Find where the given text appears and provide that cell's center as [X, Y] coordinate. 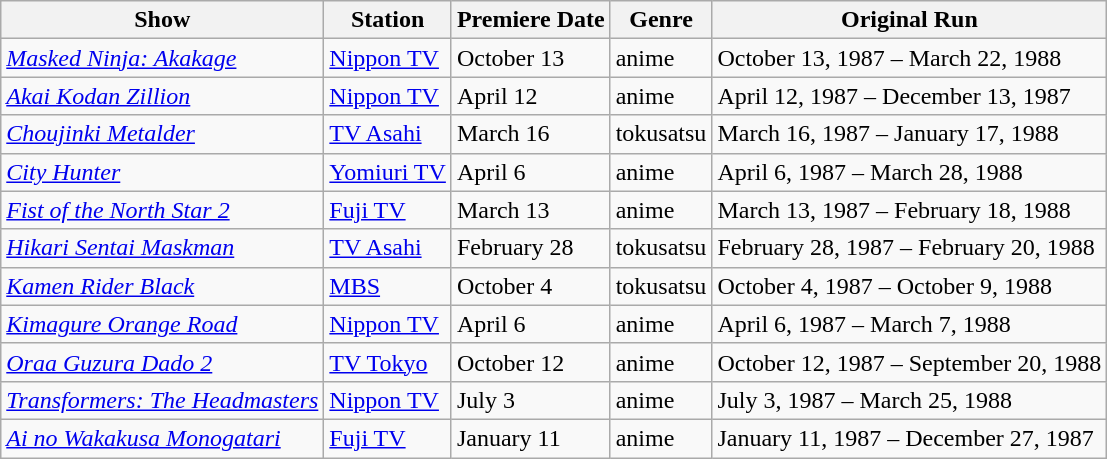
March 16 [530, 134]
April 6, 1987 – March 28, 1988 [910, 172]
Genre [661, 20]
Fist of the North Star 2 [162, 210]
Oraa Guzura Dado 2 [162, 362]
October 12 [530, 362]
Kamen Rider Black [162, 286]
City Hunter [162, 172]
April 12, 1987 – December 13, 1987 [910, 96]
Yomiuri TV [388, 172]
Ai no Wakakusa Monogatari [162, 438]
Premiere Date [530, 20]
Kimagure Orange Road [162, 324]
February 28, 1987 – February 20, 1988 [910, 248]
Hikari Sentai Maskman [162, 248]
Choujinki Metalder [162, 134]
March 13, 1987 – February 18, 1988 [910, 210]
Original Run [910, 20]
July 3, 1987 – March 25, 1988 [910, 400]
TV Tokyo [388, 362]
April 12 [530, 96]
January 11, 1987 – December 27, 1987 [910, 438]
Akai Kodan Zillion [162, 96]
October 13 [530, 58]
MBS [388, 286]
April 6, 1987 – March 7, 1988 [910, 324]
March 13 [530, 210]
October 12, 1987 – September 20, 1988 [910, 362]
October 13, 1987 – March 22, 1988 [910, 58]
February 28 [530, 248]
Masked Ninja: Akakage [162, 58]
July 3 [530, 400]
Show [162, 20]
Station [388, 20]
October 4 [530, 286]
Transformers: The Headmasters [162, 400]
October 4, 1987 – October 9, 1988 [910, 286]
January 11 [530, 438]
March 16, 1987 – January 17, 1988 [910, 134]
